Output the (x, y) coordinate of the center of the cell containing the given text.  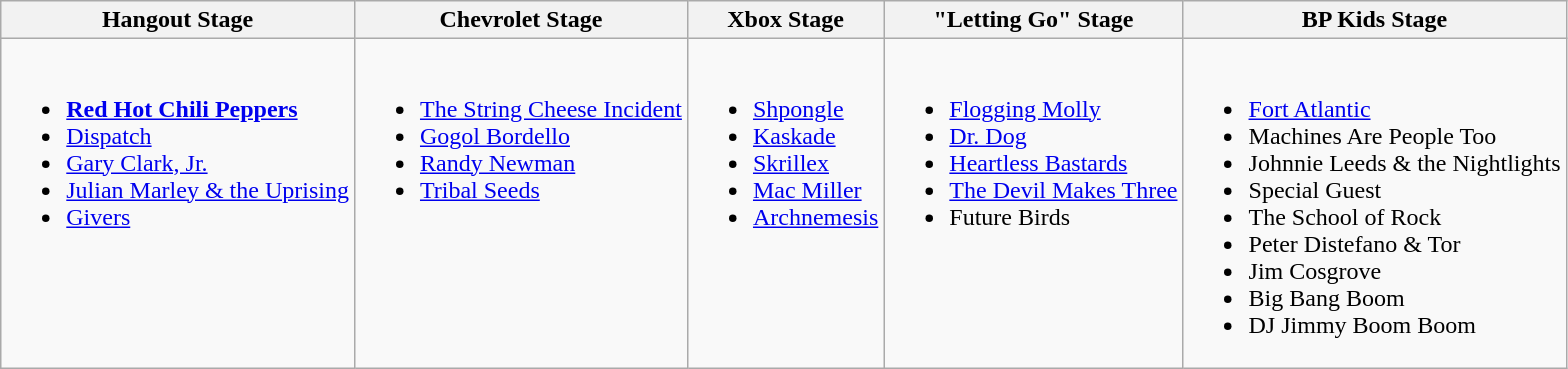
"Letting Go" Stage (1034, 20)
BP Kids Stage (1374, 20)
Red Hot Chili PeppersDispatchGary Clark, Jr.Julian Marley & the UprisingGivers (178, 204)
The String Cheese IncidentGogol BordelloRandy NewmanTribal Seeds (520, 204)
Xbox Stage (785, 20)
Hangout Stage (178, 20)
Flogging MollyDr. DogHeartless BastardsThe Devil Makes ThreeFuture Birds (1034, 204)
ShpongleKaskadeSkrillexMac MillerArchnemesis (785, 204)
Chevrolet Stage (520, 20)
